Return (X, Y) of the center of cell containing provided text 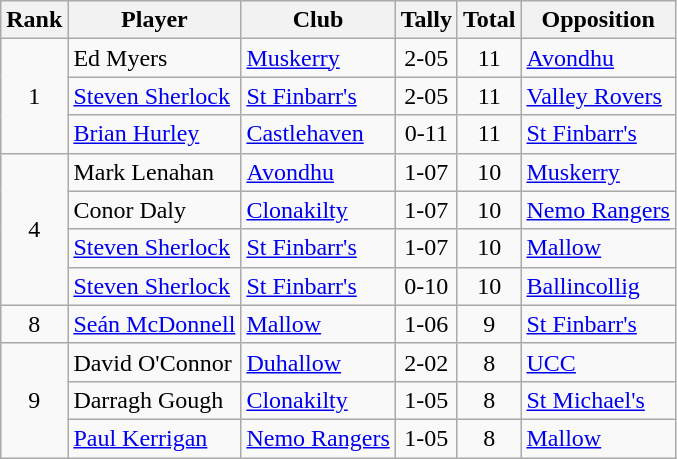
Darragh Gough (154, 400)
Player (154, 20)
UCC (598, 362)
Ballincollig (598, 286)
0-11 (426, 134)
Total (489, 20)
2-02 (426, 362)
1-06 (426, 324)
4 (34, 229)
Valley Rovers (598, 96)
Ed Myers (154, 58)
Brian Hurley (154, 134)
Duhallow (318, 362)
Conor Daly (154, 210)
Seán McDonnell (154, 324)
0-10 (426, 286)
Mark Lenahan (154, 172)
Castlehaven (318, 134)
Opposition (598, 20)
Paul Kerrigan (154, 438)
Club (318, 20)
David O'Connor (154, 362)
St Michael's (598, 400)
Rank (34, 20)
Tally (426, 20)
1 (34, 96)
